Locate the cell with the specified text and output its [X, Y] center coordinate. 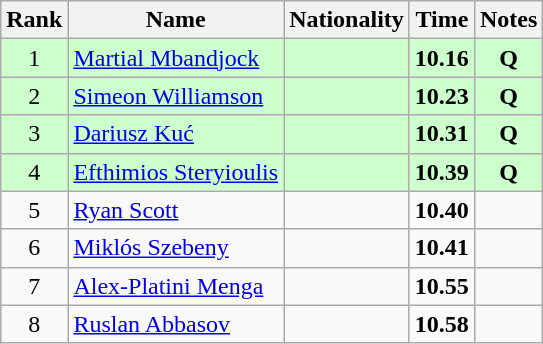
2 [34, 96]
Name [176, 20]
Dariusz Kuć [176, 134]
Simeon Williamson [176, 96]
4 [34, 172]
10.31 [442, 134]
Efthimios Steryioulis [176, 172]
1 [34, 58]
10.55 [442, 286]
10.39 [442, 172]
10.40 [442, 210]
Rank [34, 20]
Ryan Scott [176, 210]
8 [34, 324]
5 [34, 210]
Time [442, 20]
6 [34, 248]
10.41 [442, 248]
7 [34, 286]
Miklós Szebeny [176, 248]
10.23 [442, 96]
Notes [508, 20]
3 [34, 134]
Ruslan Abbasov [176, 324]
Nationality [347, 20]
10.16 [442, 58]
Martial Mbandjock [176, 58]
10.58 [442, 324]
Alex-Platini Menga [176, 286]
